Determine the [x, y] coordinate at the center of the cell enclosing the given text.  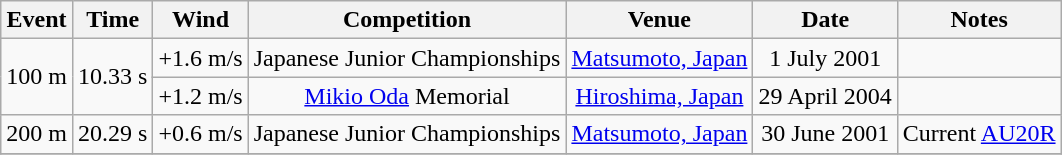
20.29 s [112, 134]
+1.2 m/s [200, 96]
1 July 2001 [825, 58]
Venue [660, 20]
10.33 s [112, 77]
Event [37, 20]
Hiroshima, Japan [660, 96]
Date [825, 20]
Time [112, 20]
Notes [979, 20]
Mikio Oda Memorial [407, 96]
200 m [37, 134]
29 April 2004 [825, 96]
Current AU20R [979, 134]
+1.6 m/s [200, 58]
Competition [407, 20]
Wind [200, 20]
100 m [37, 77]
+0.6 m/s [200, 134]
30 June 2001 [825, 134]
